Output the (x, y) coordinate of the center of the cell containing the given text.  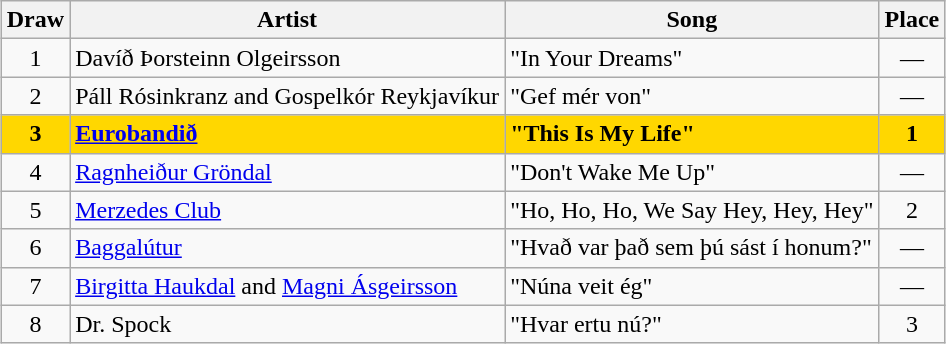
"This Is My Life" (692, 134)
Artist (288, 20)
Place (912, 20)
Song (692, 20)
"Don't Wake Me Up" (692, 172)
"Ho, Ho, Ho, We Say Hey, Hey, Hey" (692, 210)
7 (35, 286)
Ragnheiður Gröndal (288, 172)
Merzedes Club (288, 210)
Davíð Þorsteinn Olgeirsson (288, 58)
8 (35, 324)
Páll Rósinkranz and Gospelkór Reykjavíkur (288, 96)
Dr. Spock (288, 324)
"In Your Dreams" (692, 58)
"Núna veit ég" (692, 286)
5 (35, 210)
Birgitta Haukdal and Magni Ásgeirsson (288, 286)
4 (35, 172)
"Hvar ertu nú?" (692, 324)
Eurobandið (288, 134)
Draw (35, 20)
"Hvað var það sem þú sást í honum?" (692, 248)
6 (35, 248)
Baggalútur (288, 248)
"Gef mér von" (692, 96)
